Return the [X, Y] coordinate for the center point of the cell that contains the specified text.  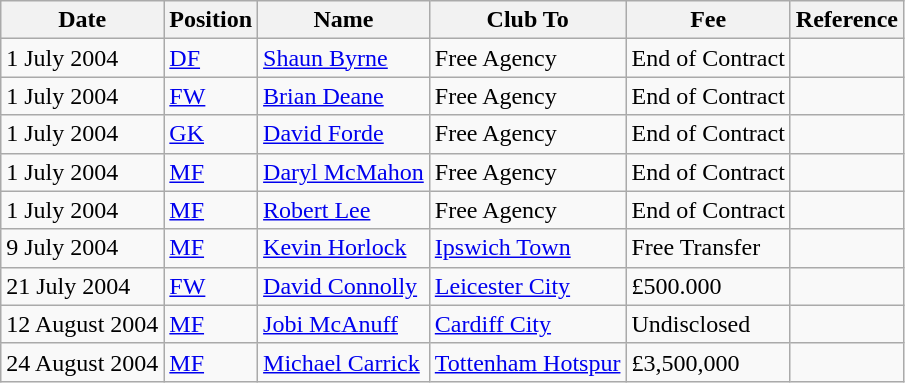
Name [344, 20]
Robert Lee [344, 210]
Position [211, 20]
Tottenham Hotspur [528, 362]
GK [211, 134]
Shaun Byrne [344, 58]
Fee [708, 20]
Reference [846, 20]
9 July 2004 [82, 248]
Club To [528, 20]
Kevin Horlock [344, 248]
Free Transfer [708, 248]
Leicester City [528, 286]
David Forde [344, 134]
Jobi McAnuff [344, 324]
Date [82, 20]
Undisclosed [708, 324]
Michael Carrick [344, 362]
Brian Deane [344, 96]
David Connolly [344, 286]
12 August 2004 [82, 324]
Cardiff City [528, 324]
21 July 2004 [82, 286]
Daryl McMahon [344, 172]
£3,500,000 [708, 362]
24 August 2004 [82, 362]
DF [211, 58]
£500.000 [708, 286]
Ipswich Town [528, 248]
